Locate the cell with the specified text and output its (X, Y) center coordinate. 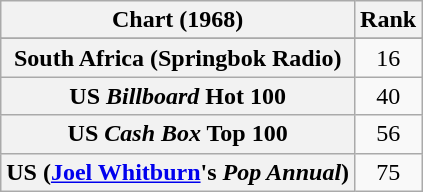
US Cash Box Top 100 (178, 134)
US Billboard Hot 100 (178, 96)
40 (388, 96)
56 (388, 134)
Chart (1968) (178, 20)
16 (388, 58)
Rank (388, 20)
South Africa (Springbok Radio) (178, 58)
75 (388, 172)
US (Joel Whitburn's Pop Annual) (178, 172)
